Determine the (X, Y) coordinate at the center of the cell enclosing the given text.  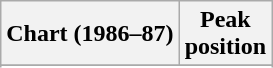
Chart (1986–87) (90, 34)
Peak position (225, 34)
